Detect which cell encompasses the target text, then output its (x, y) center coordinate. 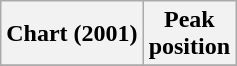
Peakposition (189, 34)
Chart (2001) (72, 34)
